Pinpoint the cell where the given text exists, returning its (x, y) midpoint coordinate. 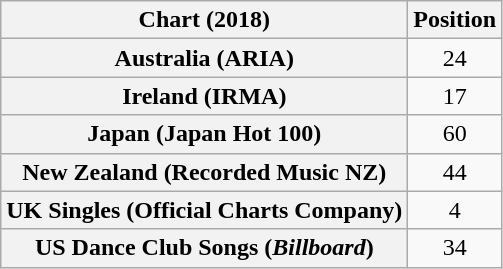
4 (455, 210)
60 (455, 134)
34 (455, 248)
US Dance Club Songs (Billboard) (204, 248)
24 (455, 58)
Position (455, 20)
Chart (2018) (204, 20)
New Zealand (Recorded Music NZ) (204, 172)
Ireland (IRMA) (204, 96)
Japan (Japan Hot 100) (204, 134)
Australia (ARIA) (204, 58)
44 (455, 172)
UK Singles (Official Charts Company) (204, 210)
17 (455, 96)
